Identify which cell holds the provided text, then report its [x, y] central coordinate. 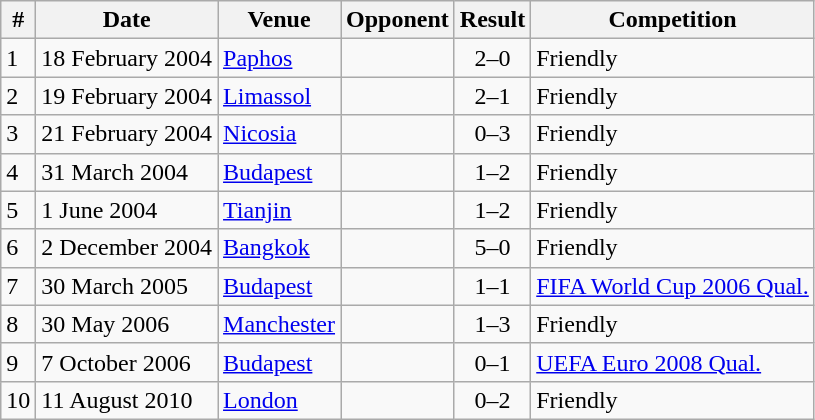
6 [18, 248]
UEFA Euro 2008 Qual. [673, 362]
18 February 2004 [127, 58]
Result [492, 20]
7 October 2006 [127, 362]
2 [18, 96]
5–0 [492, 248]
30 May 2006 [127, 324]
1 [18, 58]
1 June 2004 [127, 210]
Nicosia [280, 134]
Tianjin [280, 210]
London [280, 400]
Bangkok [280, 248]
8 [18, 324]
10 [18, 400]
7 [18, 286]
2–0 [492, 58]
21 February 2004 [127, 134]
19 February 2004 [127, 96]
0–2 [492, 400]
1–1 [492, 286]
5 [18, 210]
Date [127, 20]
9 [18, 362]
Manchester [280, 324]
1–3 [492, 324]
FIFA World Cup 2006 Qual. [673, 286]
Paphos [280, 58]
11 August 2010 [127, 400]
Competition [673, 20]
4 [18, 172]
Venue [280, 20]
2–1 [492, 96]
Opponent [398, 20]
3 [18, 134]
0–3 [492, 134]
# [18, 20]
2 December 2004 [127, 248]
30 March 2005 [127, 286]
0–1 [492, 362]
31 March 2004 [127, 172]
Limassol [280, 96]
